Return (x, y) of the center of cell containing provided text 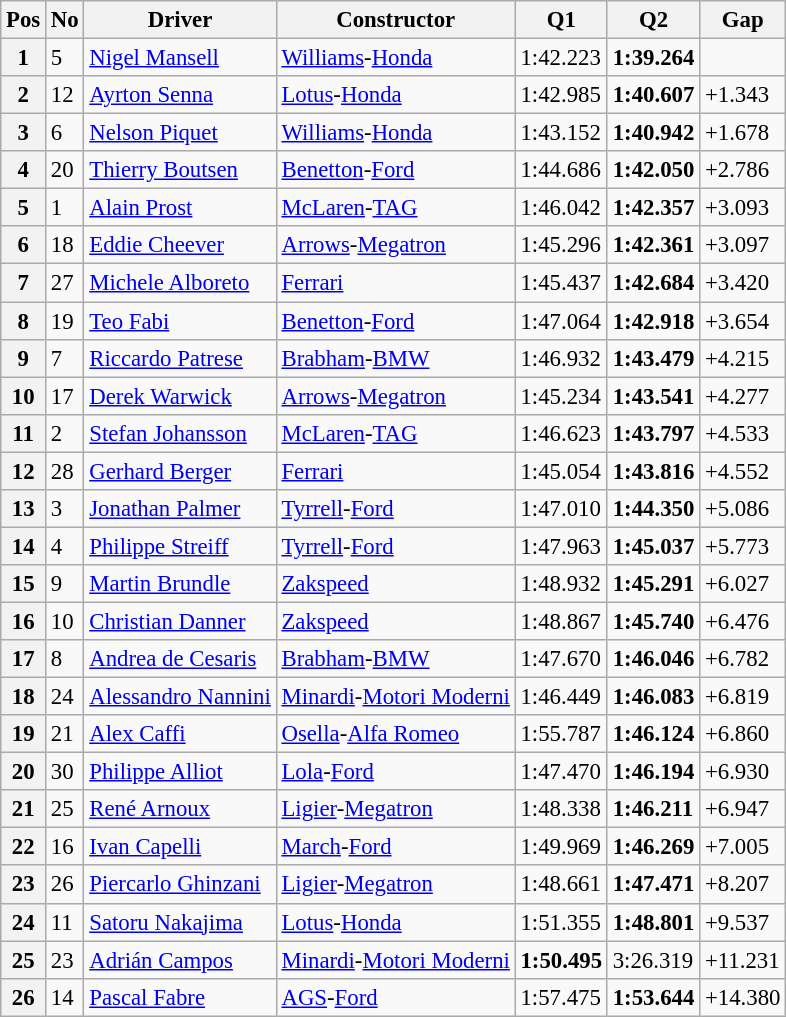
1:48.867 (561, 621)
+5.773 (743, 546)
1:51.355 (561, 922)
1:42.918 (653, 321)
+6.819 (743, 697)
Q2 (653, 20)
1:42.357 (653, 208)
+4.552 (743, 471)
René Arnoux (180, 809)
1:46.269 (653, 847)
Ayrton Senna (180, 95)
1:45.234 (561, 396)
1:46.124 (653, 734)
+4.215 (743, 358)
Ivan Capelli (180, 847)
1:43.479 (653, 358)
1:46.042 (561, 208)
+9.537 (743, 922)
Pascal Fabre (180, 997)
Michele Alboreto (180, 283)
+3.420 (743, 283)
30 (65, 772)
Piercarlo Ghinzani (180, 885)
+3.654 (743, 321)
Alex Caffi (180, 734)
AGS-Ford (396, 997)
+3.097 (743, 245)
1:42.684 (653, 283)
1:43.541 (653, 396)
Stefan Johansson (180, 433)
Adrián Campos (180, 960)
Gerhard Berger (180, 471)
15 (24, 584)
1:42.223 (561, 58)
Pos (24, 20)
1:48.661 (561, 885)
1:45.054 (561, 471)
1:39.264 (653, 58)
+6.782 (743, 659)
28 (65, 471)
Derek Warwick (180, 396)
1:47.010 (561, 509)
1:50.495 (561, 960)
1:44.350 (653, 509)
Nelson Piquet (180, 133)
1:57.475 (561, 997)
+6.476 (743, 621)
Driver (180, 20)
1:43.797 (653, 433)
Alain Prost (180, 208)
1:46.623 (561, 433)
13 (24, 509)
1:46.194 (653, 772)
+2.786 (743, 170)
+4.277 (743, 396)
1:40.607 (653, 95)
1:46.211 (653, 809)
Thierry Boutsen (180, 170)
1:49.969 (561, 847)
1:46.449 (561, 697)
Eddie Cheever (180, 245)
1:45.291 (653, 584)
22 (24, 847)
Christian Danner (180, 621)
1:45.037 (653, 546)
Osella-Alfa Romeo (396, 734)
No (65, 20)
March-Ford (396, 847)
+5.086 (743, 509)
+8.207 (743, 885)
+6.860 (743, 734)
1:43.152 (561, 133)
+6.930 (743, 772)
+7.005 (743, 847)
Satoru Nakajima (180, 922)
+1.678 (743, 133)
1:42.985 (561, 95)
1:47.471 (653, 885)
1:48.338 (561, 809)
1:47.670 (561, 659)
Teo Fabi (180, 321)
1:42.361 (653, 245)
+14.380 (743, 997)
27 (65, 283)
Philippe Alliot (180, 772)
Nigel Mansell (180, 58)
1:55.787 (561, 734)
1:45.437 (561, 283)
1:44.686 (561, 170)
Martin Brundle (180, 584)
1:42.050 (653, 170)
1:48.801 (653, 922)
1:45.296 (561, 245)
1:46.083 (653, 697)
+6.027 (743, 584)
1:47.963 (561, 546)
1:45.740 (653, 621)
3:26.319 (653, 960)
Philippe Streiff (180, 546)
1:47.064 (561, 321)
+1.343 (743, 95)
1:46.046 (653, 659)
1:48.932 (561, 584)
1:46.932 (561, 358)
Riccardo Patrese (180, 358)
1:40.942 (653, 133)
1:53.644 (653, 997)
Alessandro Nannini (180, 697)
Constructor (396, 20)
1:47.470 (561, 772)
Lola-Ford (396, 772)
+6.947 (743, 809)
1:43.816 (653, 471)
+4.533 (743, 433)
+11.231 (743, 960)
Gap (743, 20)
Andrea de Cesaris (180, 659)
+3.093 (743, 208)
Jonathan Palmer (180, 509)
Q1 (561, 20)
